Locate the cell with the specified text and output its [X, Y] center coordinate. 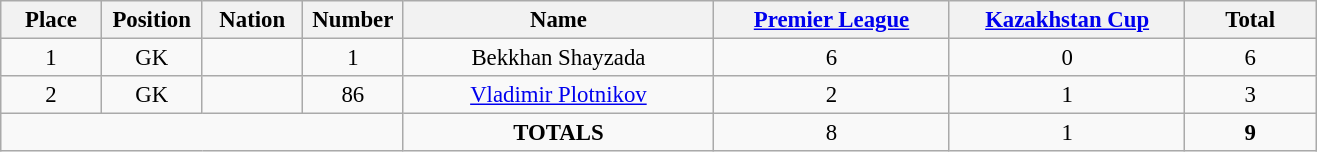
Total [1250, 20]
3 [1250, 95]
Name [558, 20]
0 [1067, 58]
Premier League [832, 20]
TOTALS [558, 133]
Kazakhstan Cup [1067, 20]
Bekkhan Shayzada [558, 58]
8 [832, 133]
Vladimir Plotnikov [558, 95]
9 [1250, 133]
Nation [252, 20]
86 [354, 95]
Position [152, 20]
Number [354, 20]
Place [52, 20]
